Identify which cell holds the provided text, then report its (X, Y) central coordinate. 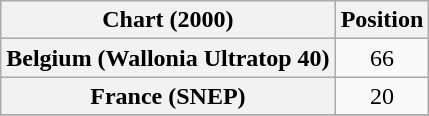
20 (382, 96)
France (SNEP) (168, 96)
Chart (2000) (168, 20)
66 (382, 58)
Belgium (Wallonia Ultratop 40) (168, 58)
Position (382, 20)
